Scan for the cell matching the given text and deliver its (x, y) coordinate at center. 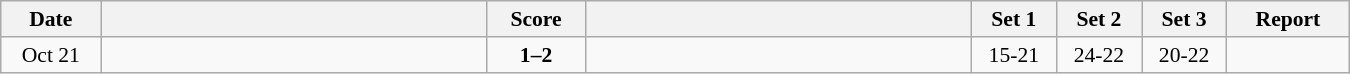
Set 3 (1184, 19)
20-22 (1184, 55)
Oct 21 (51, 55)
24-22 (1098, 55)
Report (1288, 19)
15-21 (1014, 55)
Set 1 (1014, 19)
1–2 (536, 55)
Date (51, 19)
Score (536, 19)
Set 2 (1098, 19)
